Output the (X, Y) coordinate of the center of the cell containing the given text.  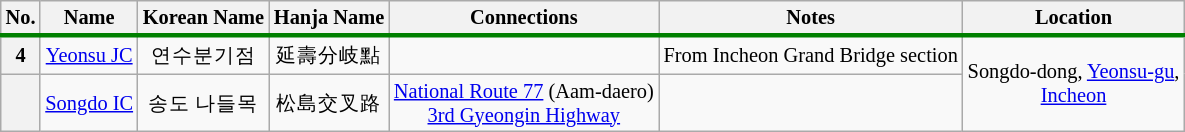
연수분기점 (204, 55)
延壽分岐點 (329, 55)
National Route 77 (Aam-daero) 3rd Gyeongin Highway (524, 103)
Name (88, 18)
송도 나들목 (204, 103)
Connections (524, 18)
Korean Name (204, 18)
松島交叉路 (329, 103)
No. (21, 18)
Songdo IC (88, 103)
Notes (811, 18)
Yeonsu JC (88, 55)
4 (21, 55)
Songdo-dong, Yeonsu-gu,Incheon (1074, 84)
From Incheon Grand Bridge section (811, 55)
Hanja Name (329, 18)
Location (1074, 18)
